Find where the given text appears and provide that cell's center as [x, y] coordinate. 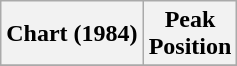
Chart (1984) [72, 34]
PeakPosition [190, 34]
